Find where the given text appears and provide that cell's center as (X, Y) coordinate. 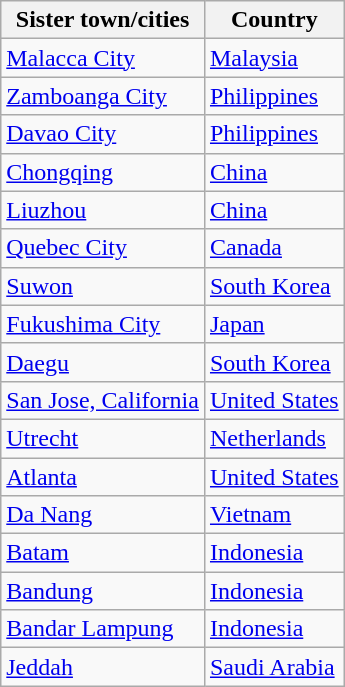
Bandar Lampung (103, 629)
Davao City (103, 134)
Malaysia (274, 58)
Saudi Arabia (274, 667)
Bandung (103, 591)
Country (274, 20)
Fukushima City (103, 324)
Quebec City (103, 248)
Zamboanga City (103, 96)
Utrecht (103, 438)
Sister town/cities (103, 20)
Daegu (103, 362)
Chongqing (103, 172)
Atlanta (103, 477)
Netherlands (274, 438)
Batam (103, 553)
Suwon (103, 286)
Vietnam (274, 515)
Jeddah (103, 667)
Da Nang (103, 515)
Japan (274, 324)
Malacca City (103, 58)
San Jose, California (103, 400)
Canada (274, 248)
Liuzhou (103, 210)
